Provide the [x, y] coordinate of the cell's center where the given text is located.  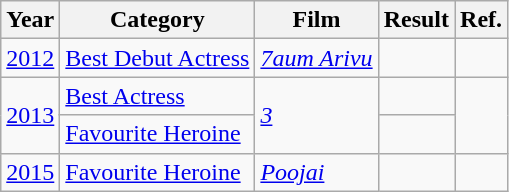
2015 [30, 172]
2013 [30, 115]
Category [158, 20]
Best Debut Actress [158, 58]
3 [316, 115]
Ref. [482, 20]
7aum Arivu [316, 58]
Film [316, 20]
Result [416, 20]
Year [30, 20]
Poojai [316, 172]
2012 [30, 58]
Best Actress [158, 96]
